Return (x, y) of the center of cell containing provided text 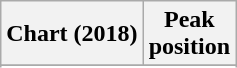
Chart (2018) (72, 34)
Peakposition (189, 34)
